Scan for the cell matching the given text and deliver its [X, Y] coordinate at center. 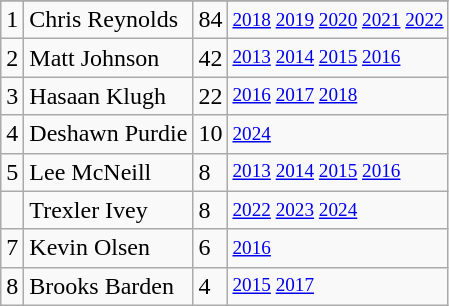
Hasaan Klugh [108, 96]
22 [210, 96]
2018 2019 2020 2021 2022 [338, 20]
2024 [338, 134]
Kevin Olsen [108, 248]
42 [210, 58]
84 [210, 20]
Matt Johnson [108, 58]
6 [210, 248]
1 [12, 20]
7 [12, 248]
2022 2023 2024 [338, 210]
3 [12, 96]
Lee McNeill [108, 172]
10 [210, 134]
2 [12, 58]
2016 2017 2018 [338, 96]
2016 [338, 248]
Deshawn Purdie [108, 134]
Chris Reynolds [108, 20]
2015 2017 [338, 286]
5 [12, 172]
Trexler Ivey [108, 210]
Brooks Barden [108, 286]
